Detect which cell encompasses the target text, then output its [X, Y] center coordinate. 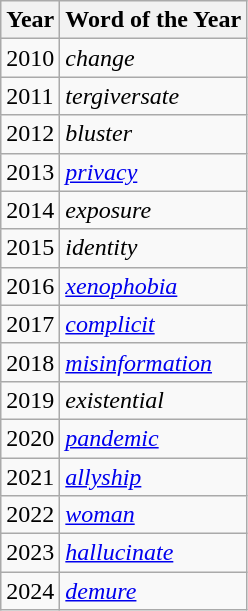
pandemic [154, 438]
2018 [30, 362]
xenophobia [154, 286]
Year [30, 20]
change [154, 58]
2016 [30, 286]
identity [154, 248]
2012 [30, 134]
exposure [154, 210]
woman [154, 515]
tergiversate [154, 96]
2022 [30, 515]
bluster [154, 134]
misinformation [154, 362]
2010 [30, 58]
2019 [30, 400]
2020 [30, 438]
2024 [30, 591]
privacy [154, 172]
2021 [30, 477]
allyship [154, 477]
demure [154, 591]
Word of the Year [154, 20]
2015 [30, 248]
2013 [30, 172]
existential [154, 400]
2023 [30, 553]
2011 [30, 96]
2017 [30, 324]
2014 [30, 210]
complicit [154, 324]
hallucinate [154, 553]
